Pinpoint the cell where the given text exists, returning its (X, Y) midpoint coordinate. 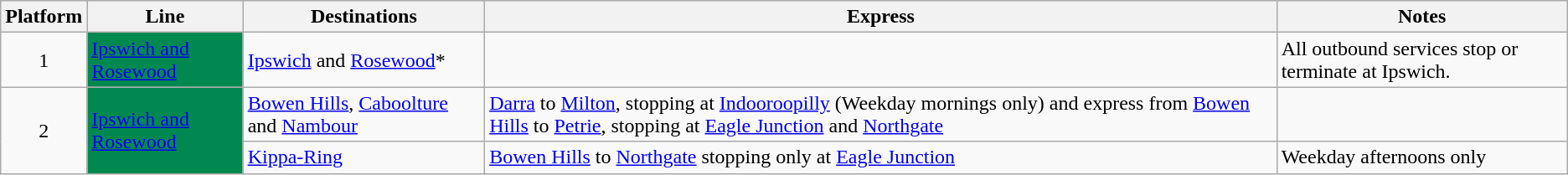
1 (44, 60)
Express (881, 17)
Platform (44, 17)
All outbound services stop or terminate at Ipswich. (1422, 60)
Darra to Milton, stopping at Indooroopilly (Weekday mornings only) and express from Bowen Hills to Petrie, stopping at Eagle Junction and Northgate (881, 114)
Weekday afternoons only (1422, 157)
2 (44, 131)
Line (165, 17)
Kippa-Ring (364, 157)
Notes (1422, 17)
Ipswich and Rosewood* (364, 60)
Bowen Hills to Northgate stopping only at Eagle Junction (881, 157)
Destinations (364, 17)
Bowen Hills, Caboolture and Nambour (364, 114)
